Detect which cell encompasses the target text, then output its [x, y] center coordinate. 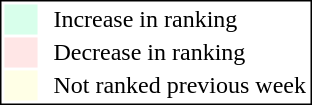
Increase in ranking [180, 19]
Decrease in ranking [180, 53]
Not ranked previous week [180, 85]
